Detect which cell encompasses the target text, then output its [X, Y] center coordinate. 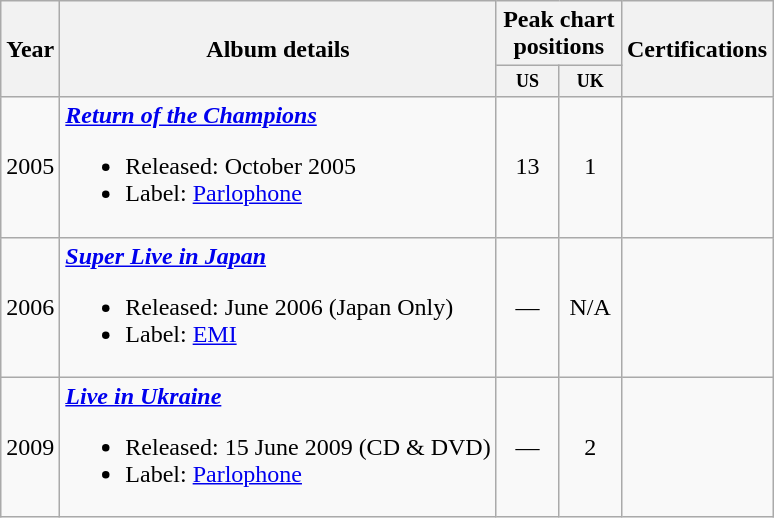
1 [590, 167]
13 [528, 167]
2009 [30, 447]
Year [30, 49]
2006 [30, 307]
Return of the ChampionsReleased: October 2005Label: Parlophone [278, 167]
US [528, 82]
UK [590, 82]
Certifications [696, 49]
Live in UkraineReleased: 15 June 2009 (CD & DVD)Label: Parlophone [278, 447]
Album details [278, 49]
Peak chart positions [558, 34]
Super Live in JapanReleased: June 2006 (Japan Only)Label: EMI [278, 307]
2005 [30, 167]
N/A [590, 307]
2 [590, 447]
